For the text-containing cell, return its midpoint in (x, y) coordinate format. 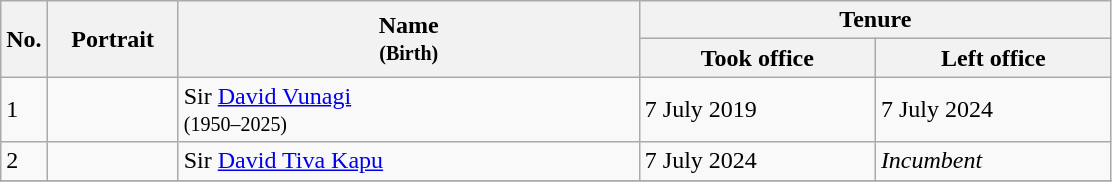
Sir David Vunagi(1950–2025) (408, 110)
Tenure (875, 20)
Left office (993, 58)
Sir David Tiva Kapu (408, 161)
Incumbent (993, 161)
Portrait (112, 39)
No. (24, 39)
2 (24, 161)
7 July 2019 (757, 110)
Name(Birth) (408, 39)
Took office (757, 58)
1 (24, 110)
